Provide the [X, Y] coordinate of the cell's center where the given text is located.  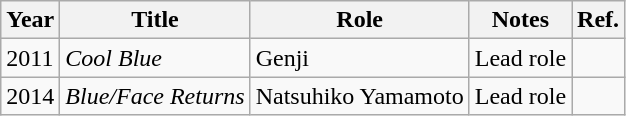
Cool Blue [155, 58]
Notes [520, 20]
Title [155, 20]
2014 [30, 96]
Natsuhiko Yamamoto [360, 96]
Blue/Face Returns [155, 96]
Year [30, 20]
Genji [360, 58]
Role [360, 20]
Ref. [598, 20]
2011 [30, 58]
